Search for the cell housing the specified text and yield its (X, Y) center coordinate. 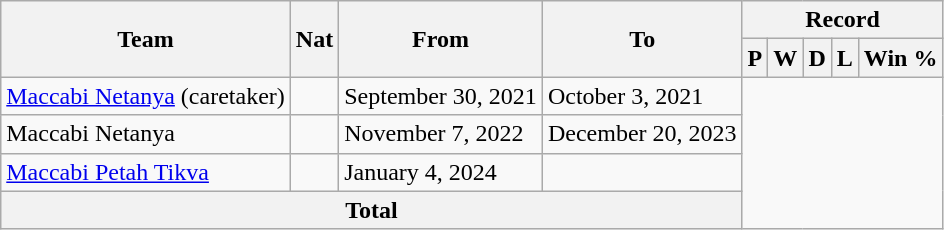
Team (146, 39)
September 30, 2021 (441, 96)
Win % (900, 58)
P (755, 58)
Maccabi Netanya (caretaker) (146, 96)
L (844, 58)
Nat (314, 39)
Maccabi Petah Tikva (146, 172)
December 20, 2023 (642, 134)
D (817, 58)
November 7, 2022 (441, 134)
October 3, 2021 (642, 96)
January 4, 2024 (441, 172)
From (441, 39)
Maccabi Netanya (146, 134)
Total (372, 210)
Record (842, 20)
To (642, 39)
W (786, 58)
